Identify which cell holds the provided text, then report its (x, y) central coordinate. 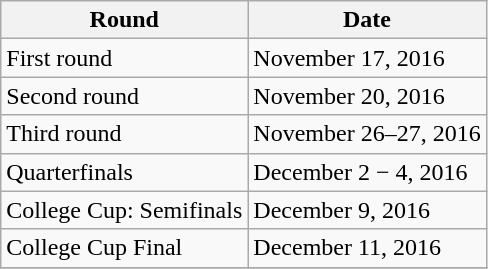
Third round (124, 134)
December 9, 2016 (367, 210)
First round (124, 58)
Quarterfinals (124, 172)
Round (124, 20)
November 20, 2016 (367, 96)
November 17, 2016 (367, 58)
December 2 − 4, 2016 (367, 172)
Date (367, 20)
College Cup Final (124, 248)
December 11, 2016 (367, 248)
November 26–27, 2016 (367, 134)
Second round (124, 96)
College Cup: Semifinals (124, 210)
